Return the [X, Y] coordinate for the center point of the cell that contains the specified text.  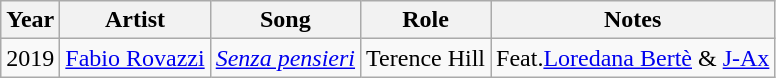
Notes [633, 20]
Year [30, 20]
Fabio Rovazzi [135, 58]
Senza pensieri [285, 58]
Role [426, 20]
2019 [30, 58]
Song [285, 20]
Artist [135, 20]
Feat.Loredana Bertè & J-Ax [633, 58]
Terence Hill [426, 58]
